Identify which cell holds the provided text, then report its [x, y] central coordinate. 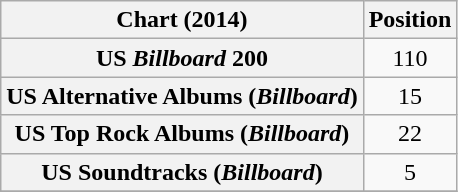
US Top Rock Albums (Billboard) [182, 134]
Position [410, 20]
US Soundtracks (Billboard) [182, 172]
5 [410, 172]
Chart (2014) [182, 20]
US Alternative Albums (Billboard) [182, 96]
15 [410, 96]
US Billboard 200 [182, 58]
110 [410, 58]
22 [410, 134]
